From the cell containing the given text, extract its center point as [X, Y] coordinate. 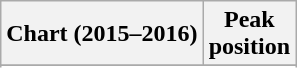
Peak position [249, 34]
Chart (2015–2016) [102, 34]
